Identify which cell holds the provided text, then report its (X, Y) central coordinate. 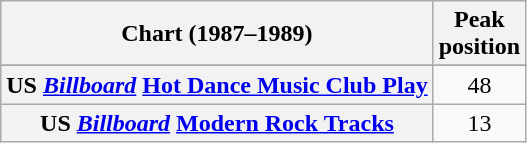
US Billboard Hot Dance Music Club Play (217, 85)
Chart (1987–1989) (217, 34)
13 (479, 123)
48 (479, 85)
Peakposition (479, 34)
US Billboard Modern Rock Tracks (217, 123)
